Scan for the cell matching the given text and deliver its [X, Y] coordinate at center. 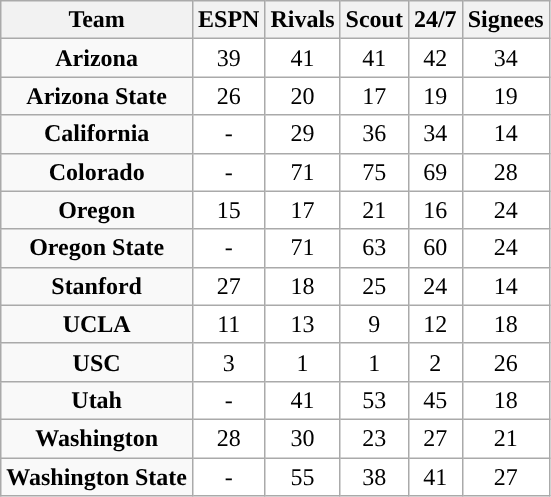
Utah [97, 400]
36 [374, 134]
13 [302, 324]
16 [435, 210]
ESPN [229, 20]
9 [374, 324]
60 [435, 248]
Washington [97, 438]
Oregon State [97, 248]
38 [374, 477]
Signees [506, 20]
Washington State [97, 477]
Arizona State [97, 96]
45 [435, 400]
Team [97, 20]
55 [302, 477]
Rivals [302, 20]
Arizona [97, 58]
20 [302, 96]
2 [435, 362]
75 [374, 172]
23 [374, 438]
69 [435, 172]
25 [374, 286]
63 [374, 248]
39 [229, 58]
15 [229, 210]
Scout [374, 20]
UCLA [97, 324]
42 [435, 58]
11 [229, 324]
Colorado [97, 172]
24/7 [435, 20]
12 [435, 324]
USC [97, 362]
29 [302, 134]
Oregon [97, 210]
California [97, 134]
3 [229, 362]
53 [374, 400]
Stanford [97, 286]
30 [302, 438]
